Find where the given text appears and provide that cell's center as [x, y] coordinate. 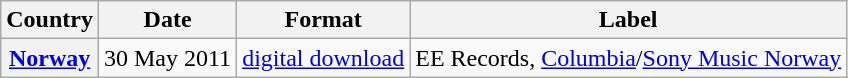
EE Records, Columbia/Sony Music Norway [628, 58]
Format [324, 20]
30 May 2011 [167, 58]
digital download [324, 58]
Norway [50, 58]
Date [167, 20]
Country [50, 20]
Label [628, 20]
